Detect which cell encompasses the target text, then output its (x, y) center coordinate. 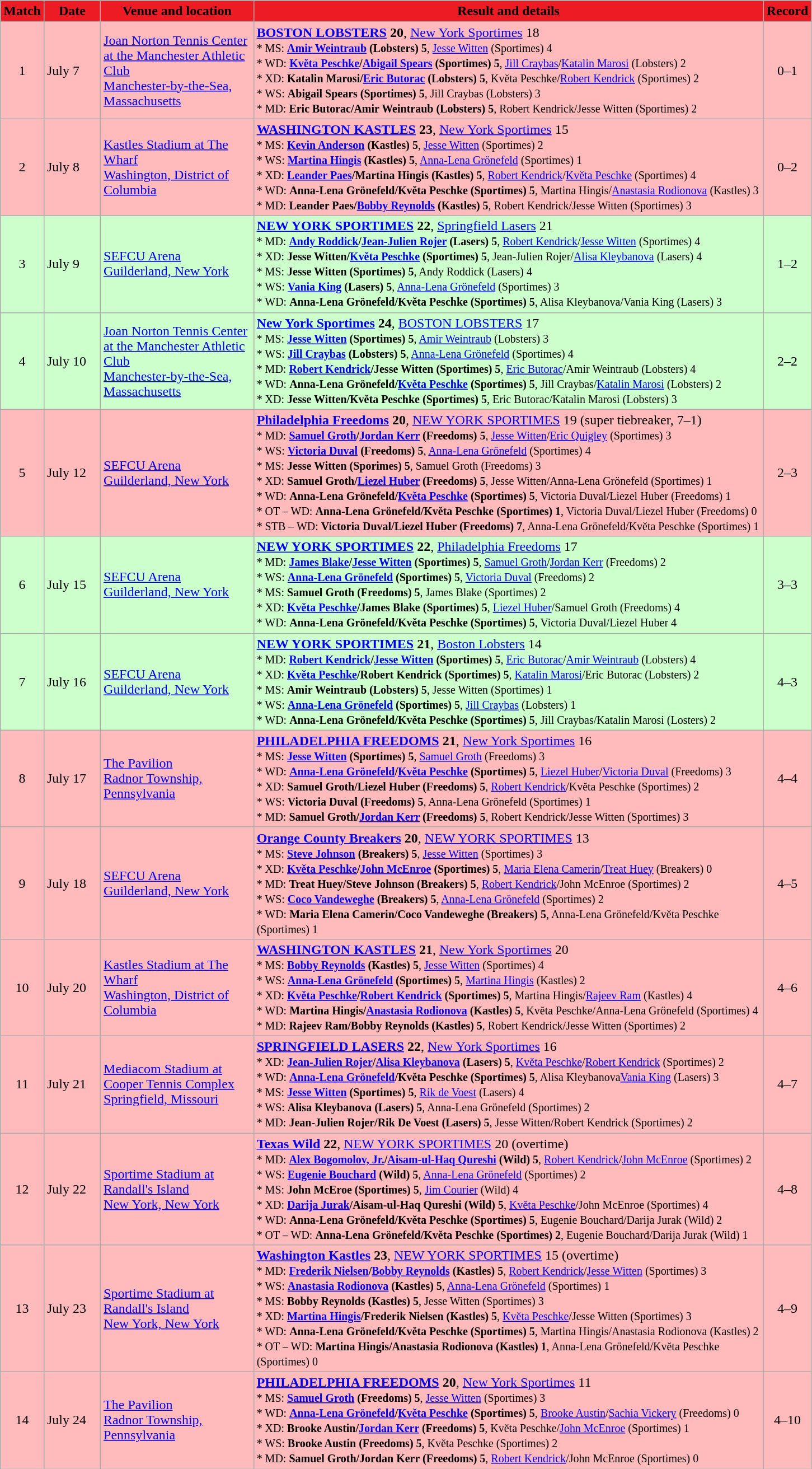
3 (22, 264)
5 (22, 472)
4–9 (787, 1309)
0–1 (787, 71)
1 (22, 71)
Venue and location (177, 11)
10 (22, 988)
Mediacom Stadium at Cooper Tennis ComplexSpringfield, Missouri (177, 1084)
July 23 (72, 1309)
July 8 (72, 167)
2 (22, 167)
8 (22, 778)
7 (22, 682)
2–3 (787, 472)
4–4 (787, 778)
4–3 (787, 682)
3–3 (787, 584)
Date (72, 11)
4–7 (787, 1084)
Match (22, 11)
July 9 (72, 264)
July 20 (72, 988)
Record (787, 11)
July 15 (72, 584)
July 22 (72, 1189)
9 (22, 883)
July 16 (72, 682)
1–2 (787, 264)
4–5 (787, 883)
July 17 (72, 778)
4–8 (787, 1189)
4–10 (787, 1421)
4–6 (787, 988)
4 (22, 361)
0–2 (787, 167)
July 12 (72, 472)
July 18 (72, 883)
12 (22, 1189)
14 (22, 1421)
July 10 (72, 361)
2–2 (787, 361)
11 (22, 1084)
13 (22, 1309)
Result and details (508, 11)
July 7 (72, 71)
July 24 (72, 1421)
6 (22, 584)
July 21 (72, 1084)
